Output the (x, y) coordinate of the center of the cell containing the given text.  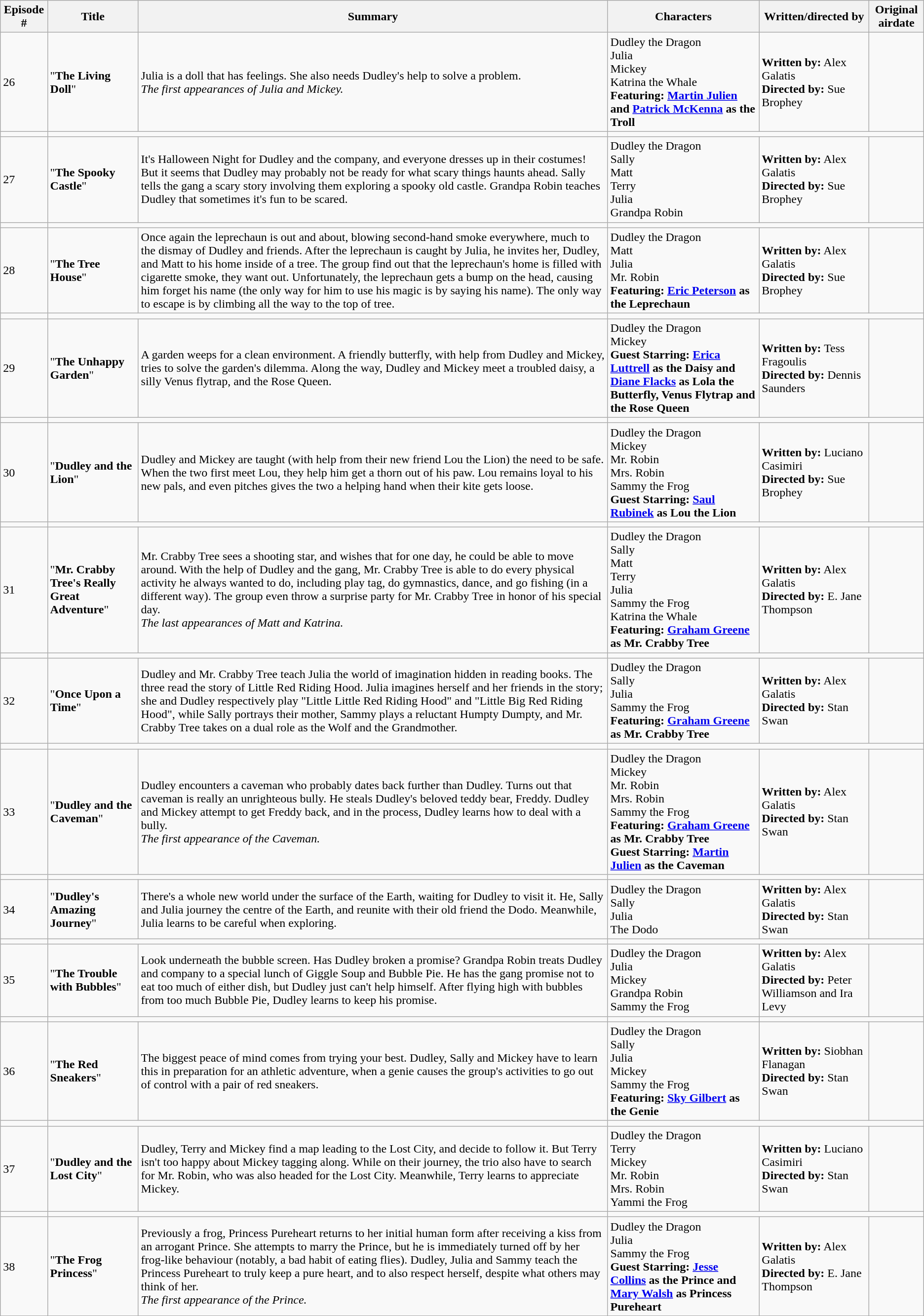
31 (24, 590)
Written by: Siobhan FlanaganDirected by: Stan Swan (814, 1071)
32 (24, 701)
Characters (683, 17)
Dudley the DragonSallyJuliaSammy the FrogFeaturing: Graham Greene as Mr. Crabby Tree (683, 701)
Dudley the DragonJuliaSammy the FrogGuest Starring: Jesse Collins as the Prince and Mary Walsh as Princess Pureheart (683, 1266)
Dudley the DragonJuliaMickeyKatrina the WhaleFeaturing: Martin Julien and Patrick McKenna as the Troll (683, 82)
Dudley the DragonSallyJuliaMickeySammy the FrogFeaturing: Sky Gilbert as the Genie (683, 1071)
"The Unhappy Garden" (93, 368)
28 (24, 271)
Written by: Alex GalatisDirected by: Peter Williamson and Ira Levy (814, 980)
37 (24, 1168)
Dudley the DragonMickeyMr. RobinMrs. RobinSammy the FrogGuest Starring: Saul Rubinek as Lou the Lion (683, 472)
Dudley the DragonMickeyGuest Starring: Erica Luttrell as the Daisy and Diane Flacks as Lola the Butterfly, Venus Flytrap and the Rose Queen (683, 368)
"Dudley and the Caveman" (93, 812)
Dudley the DragonSallyJuliaThe Dodo (683, 910)
Written by: Tess FragoulisDirected by: Dennis Saunders (814, 368)
27 (24, 180)
"The Tree House" (93, 271)
36 (24, 1071)
38 (24, 1266)
Summary (373, 17)
Written by: Luciano CasimiriDirected by: Sue Brophey (814, 472)
"The Frog Princess" (93, 1266)
Original airdate (896, 17)
Written/directed by (814, 17)
35 (24, 980)
"The Spooky Castle" (93, 180)
"The Red Sneakers" (93, 1071)
Title (93, 17)
"Mr. Crabby Tree's Really Great Adventure" (93, 590)
33 (24, 812)
34 (24, 910)
Dudley the DragonMattJuliaMr. RobinFeaturing: Eric Peterson as the Leprechaun (683, 271)
Episode # (24, 17)
30 (24, 472)
"Dudley and the Lost City" (93, 1168)
Dudley the DragonSallyMattTerryJuliaGrandpa Robin (683, 180)
"Dudley and the Lion" (93, 472)
Dudley the DragonSallyMattTerryJuliaSammy the FrogKatrina the WhaleFeaturing: Graham Greene as Mr. Crabby Tree (683, 590)
"Dudley's Amazing Journey" (93, 910)
"Once Upon a Time" (93, 701)
"The Trouble with Bubbles" (93, 980)
26 (24, 82)
29 (24, 368)
Dudley the DragonTerryMickeyMr. RobinMrs. RobinYammi the Frog (683, 1168)
Dudley the DragonMickeyMr. RobinMrs. RobinSammy the FrogFeaturing: Graham Greene as Mr. Crabby TreeGuest Starring: Martin Julien as the Caveman (683, 812)
Dudley the DragonJuliaMickeyGrandpa RobinSammy the Frog (683, 980)
Written by: Luciano CasimiriDirected by: Stan Swan (814, 1168)
Julia is a doll that has feelings. She also needs Dudley's help to solve a problem.The first appearances of Julia and Mickey. (373, 82)
"The Living Doll" (93, 82)
